Scan for the cell matching the given text and deliver its [X, Y] coordinate at center. 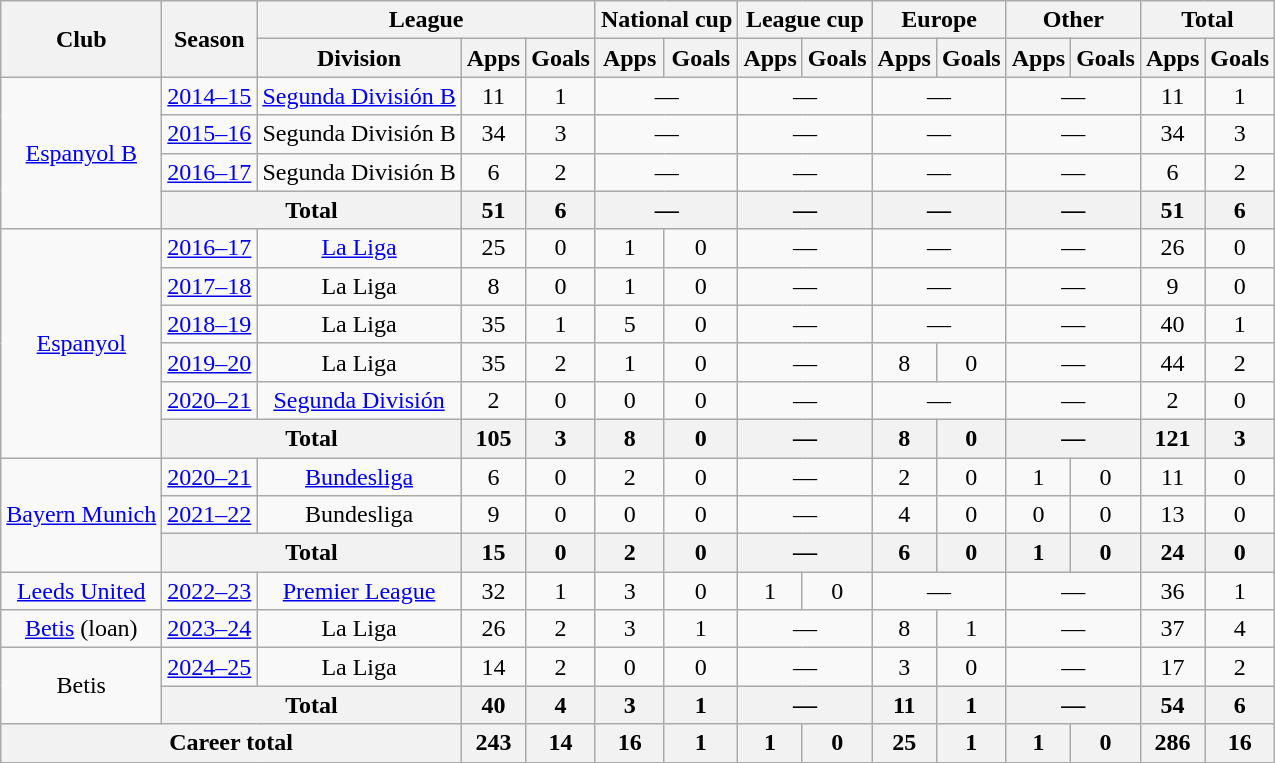
2024–25 [210, 667]
Premier League [359, 591]
2019–20 [210, 362]
32 [493, 591]
Espanyol B [82, 153]
National cup [666, 20]
League cup [805, 20]
2018–19 [210, 324]
Bayern Munich [82, 515]
121 [1172, 438]
2022–23 [210, 591]
17 [1172, 667]
2017–18 [210, 286]
Segunda División [359, 400]
2021–22 [210, 515]
Division [359, 58]
Other [1073, 20]
2015–16 [210, 134]
24 [1172, 553]
Club [82, 39]
Betis (loan) [82, 629]
League [426, 20]
Espanyol [82, 343]
2023–24 [210, 629]
36 [1172, 591]
54 [1172, 705]
Season [210, 39]
13 [1172, 515]
Europe [939, 20]
105 [493, 438]
243 [493, 743]
44 [1172, 362]
Career total [231, 743]
286 [1172, 743]
15 [493, 553]
Betis [82, 686]
37 [1172, 629]
5 [629, 324]
2014–15 [210, 96]
Leeds United [82, 591]
